Provide the (X, Y) coordinate of the cell's center where the given text is located.  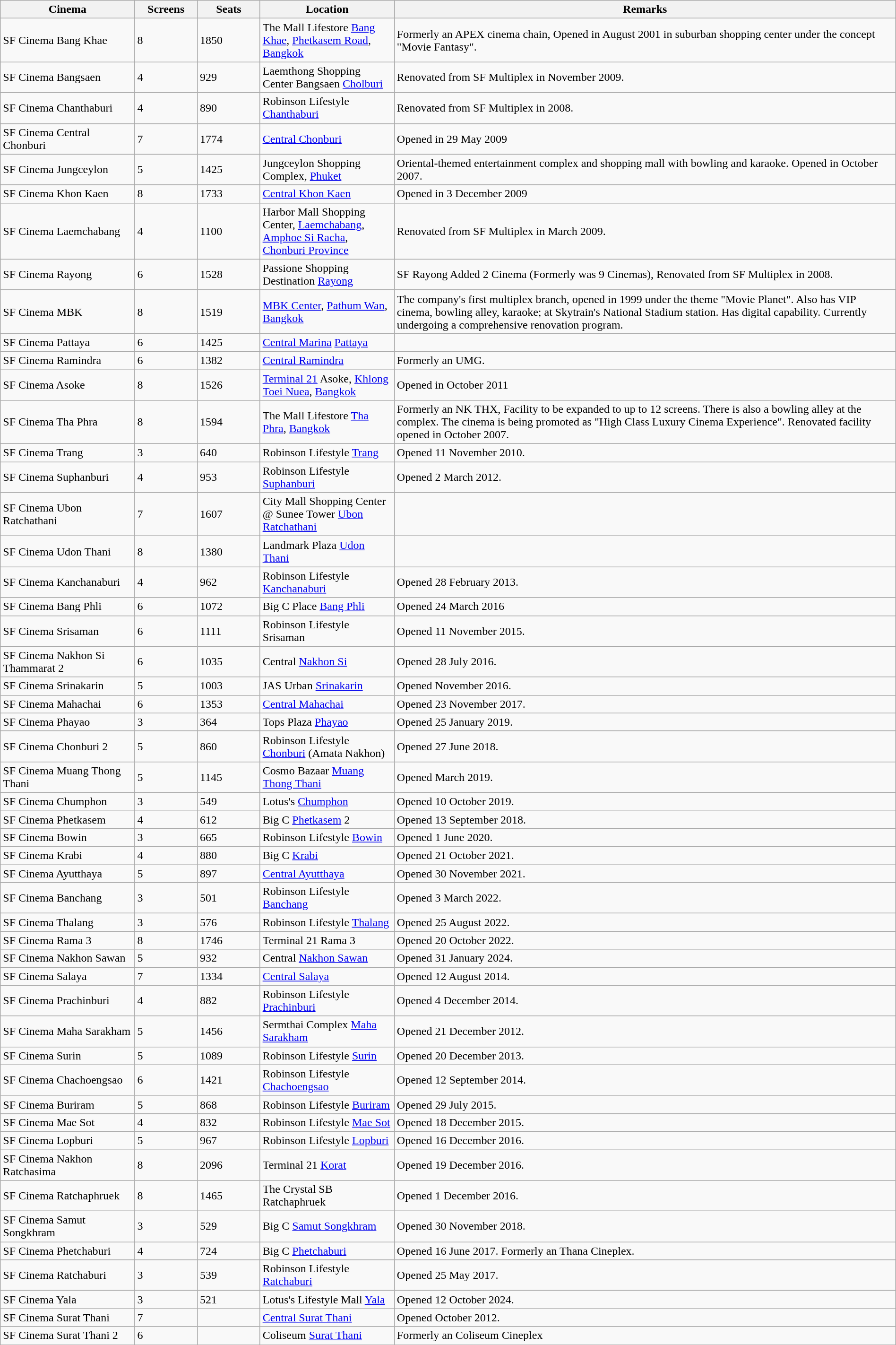
724 (229, 1251)
Opened 12 October 2024. (645, 1300)
SF Cinema Chachoengsao (68, 1080)
929 (229, 78)
JAS Urban Srinakarin (327, 686)
SF Cinema Asoke (68, 385)
Opened 10 October 2019. (645, 801)
Location (327, 9)
549 (229, 801)
Big C Krabi (327, 856)
880 (229, 856)
Robinson Lifestyle Ratchaburi (327, 1276)
Terminal 21 Asoke, Khlong Toei Nuea, Bangkok (327, 385)
Opened 30 November 2018. (645, 1226)
Central Nakhon Sawan (327, 958)
SF Cinema Yala (68, 1300)
Opened 24 March 2016 (645, 607)
967 (229, 1140)
SF Cinema Tha Phra (68, 422)
832 (229, 1122)
Remarks (645, 9)
Big C Place Bang Phli (327, 607)
SF Cinema Jungceylon (68, 169)
1607 (229, 514)
1382 (229, 360)
501 (229, 898)
SF Cinema Phetkasem (68, 819)
SF Cinema Udon Thani (68, 551)
Opened 25 August 2022. (645, 922)
Big C Phetkasem 2 (327, 819)
SF Cinema Bowin (68, 838)
Coliseum Surat Thani (327, 1336)
SF Cinema Ubon Ratchathani (68, 514)
Robinson Lifestyle Bowin (327, 838)
Central Marina Pattaya (327, 342)
1528 (229, 274)
SF Cinema Mae Sot (68, 1122)
Opened 28 February 2013. (645, 582)
Opened 4 December 2014. (645, 1000)
1733 (229, 194)
1145 (229, 777)
539 (229, 1276)
Robinson Lifestyle Trang (327, 453)
Central Ramindra (327, 360)
The Crystal SB Ratchaphruek (327, 1196)
Opened October 2012. (645, 1318)
SF Cinema Surat Thani 2 (68, 1336)
1353 (229, 704)
1850 (229, 40)
Screens (166, 9)
City Mall Shopping Center @ Sunee Tower Ubon Ratchathani (327, 514)
Seats (229, 9)
Opened 31 January 2024. (645, 958)
SF Cinema Muang Thong Thani (68, 777)
364 (229, 722)
2096 (229, 1165)
Renovated from SF Multiplex in March 2009. (645, 231)
SF Cinema Phayao (68, 722)
Central Surat Thani (327, 1318)
Opened 21 October 2021. (645, 856)
Opened 1 June 2020. (645, 838)
SF Cinema Bang Khae (68, 40)
Opened 11 November 2010. (645, 453)
Renovated from SF Multiplex in November 2009. (645, 78)
Landmark Plaza Udon Thani (327, 551)
SF Cinema Ratchaphruek (68, 1196)
Laemthong Shopping Center Bangsaen Cholburi (327, 78)
Oriental-themed entertainment complex and shopping mall with bowling and karaoke. Opened in October 2007. (645, 169)
The Mall Lifestore Tha Phra, Bangkok (327, 422)
SF Cinema Ayutthaya (68, 874)
Opened 19 December 2016. (645, 1165)
1380 (229, 551)
SF Cinema Nakhon Si Thammarat 2 (68, 662)
Tops Plaza Phayao (327, 722)
Opened 16 December 2016. (645, 1140)
1111 (229, 631)
SF Cinema Banchang (68, 898)
Robinson Lifestyle Srisaman (327, 631)
Robinson Lifestyle Suphanburi (327, 477)
SF Cinema Lopburi (68, 1140)
1003 (229, 686)
Opened 1 December 2016. (645, 1196)
Opened 3 March 2022. (645, 898)
Opened 11 November 2015. (645, 631)
Central Mahachai (327, 704)
Robinson Lifestyle Lopburi (327, 1140)
MBK Center, Pathum Wan, Bangkok (327, 312)
The Mall Lifestore Bang Khae, Phetkasem Road, Bangkok (327, 40)
SF Cinema Phetchaburi (68, 1251)
Robinson Lifestyle Kanchanaburi (327, 582)
576 (229, 922)
SF Cinema Chonburi 2 (68, 746)
SF Cinema Ramindra (68, 360)
868 (229, 1104)
1774 (229, 139)
529 (229, 1226)
Terminal 21 Korat (327, 1165)
SF Cinema Thalang (68, 922)
521 (229, 1300)
Opened in 29 May 2009 (645, 139)
Jungceylon Shopping Complex, Phuket (327, 169)
Robinson Lifestyle Banchang (327, 898)
Opened 21 December 2012. (645, 1032)
Opened 28 July 2016. (645, 662)
Opened 25 January 2019. (645, 722)
SF Cinema Maha Sarakham (68, 1032)
SF Cinema Surat Thani (68, 1318)
SF Cinema Krabi (68, 856)
Robinson Lifestyle Prachinburi (327, 1000)
Opened 13 September 2018. (645, 819)
Harbor Mall Shopping Center, Laemchabang, Amphoe Si Racha, Chonburi Province (327, 231)
Central Khon Kaen (327, 194)
Opened 30 November 2021. (645, 874)
SF Cinema Samut Songkhram (68, 1226)
SF Cinema Chanthaburi (68, 108)
Robinson Lifestyle Thalang (327, 922)
Opened 23 November 2017. (645, 704)
Central Ayutthaya (327, 874)
882 (229, 1000)
1089 (229, 1056)
SF Cinema Bangsaen (68, 78)
897 (229, 874)
SF Cinema Salaya (68, 976)
SF Cinema Kanchanaburi (68, 582)
640 (229, 453)
Robinson Lifestyle Chonburi (Amata Nakhon) (327, 746)
Opened 12 August 2014. (645, 976)
Central Nakhon Si (327, 662)
Central Salaya (327, 976)
Passione Shopping Destination Rayong (327, 274)
953 (229, 477)
962 (229, 582)
Opened in October 2011 (645, 385)
Opened November 2016. (645, 686)
Formerly an UMG. (645, 360)
SF Cinema Chumphon (68, 801)
Opened 27 June 2018. (645, 746)
Lotus's Chumphon (327, 801)
SF Cinema MBK (68, 312)
Sermthai Complex Maha Sarakham (327, 1032)
Opened 29 July 2015. (645, 1104)
SF Cinema Nakhon Sawan (68, 958)
1100 (229, 231)
1456 (229, 1032)
SF Cinema Surin (68, 1056)
SF Cinema Laemchabang (68, 231)
Opened March 2019. (645, 777)
1746 (229, 940)
Renovated from SF Multiplex in 2008. (645, 108)
1035 (229, 662)
Terminal 21 Rama 3 (327, 940)
Cosmo Bazaar Muang Thong Thani (327, 777)
612 (229, 819)
SF Cinema Rama 3 (68, 940)
1072 (229, 607)
Opened 18 December 2015. (645, 1122)
Lotus's Lifestyle Mall Yala (327, 1300)
Central Chonburi (327, 139)
SF Cinema Khon Kaen (68, 194)
Opened 20 December 2013. (645, 1056)
SF Cinema Rayong (68, 274)
Opened 16 June 2017. Formerly an Thana Cineplex. (645, 1251)
1594 (229, 422)
1526 (229, 385)
SF Cinema Nakhon Ratchasima (68, 1165)
SF Cinema Bang Phli (68, 607)
SF Cinema Ratchaburi (68, 1276)
Opened 25 May 2017. (645, 1276)
SF Cinema Pattaya (68, 342)
SF Cinema Suphanburi (68, 477)
Big C Phetchaburi (327, 1251)
SF Cinema Trang (68, 453)
Formerly an APEX cinema chain, Opened in August 2001 in suburban shopping center under the concept "Movie Fantasy". (645, 40)
860 (229, 746)
Big C Samut Songkhram (327, 1226)
1519 (229, 312)
Formerly an Coliseum Cineplex (645, 1336)
Opened 12 September 2014. (645, 1080)
SF Cinema Prachinburi (68, 1000)
1465 (229, 1196)
Opened in 3 December 2009 (645, 194)
SF Cinema Central Chonburi (68, 139)
Robinson Lifestyle Mae Sot (327, 1122)
665 (229, 838)
1334 (229, 976)
Robinson Lifestyle Buriram (327, 1104)
Opened 20 October 2022. (645, 940)
932 (229, 958)
Opened 2 March 2012. (645, 477)
SF Rayong Added 2 Cinema (Formerly was 9 Cinemas), Renovated from SF Multiplex in 2008. (645, 274)
Cinema (68, 9)
Robinson Lifestyle Chachoengsao (327, 1080)
SF Cinema Buriram (68, 1104)
Robinson Lifestyle Chanthaburi (327, 108)
SF Cinema Srinakarin (68, 686)
SF Cinema Mahachai (68, 704)
890 (229, 108)
1421 (229, 1080)
Robinson Lifestyle Surin (327, 1056)
SF Cinema Srisaman (68, 631)
